Identify which cell holds the provided text, then report its (X, Y) central coordinate. 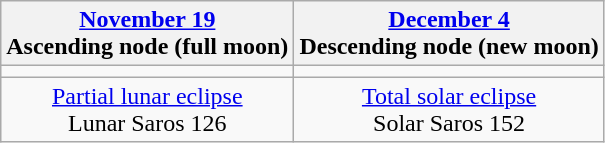
Partial lunar eclipseLunar Saros 126 (148, 110)
Total solar eclipseSolar Saros 152 (449, 110)
December 4Descending node (new moon) (449, 34)
November 19Ascending node (full moon) (148, 34)
